Search for the cell housing the specified text and yield its [x, y] center coordinate. 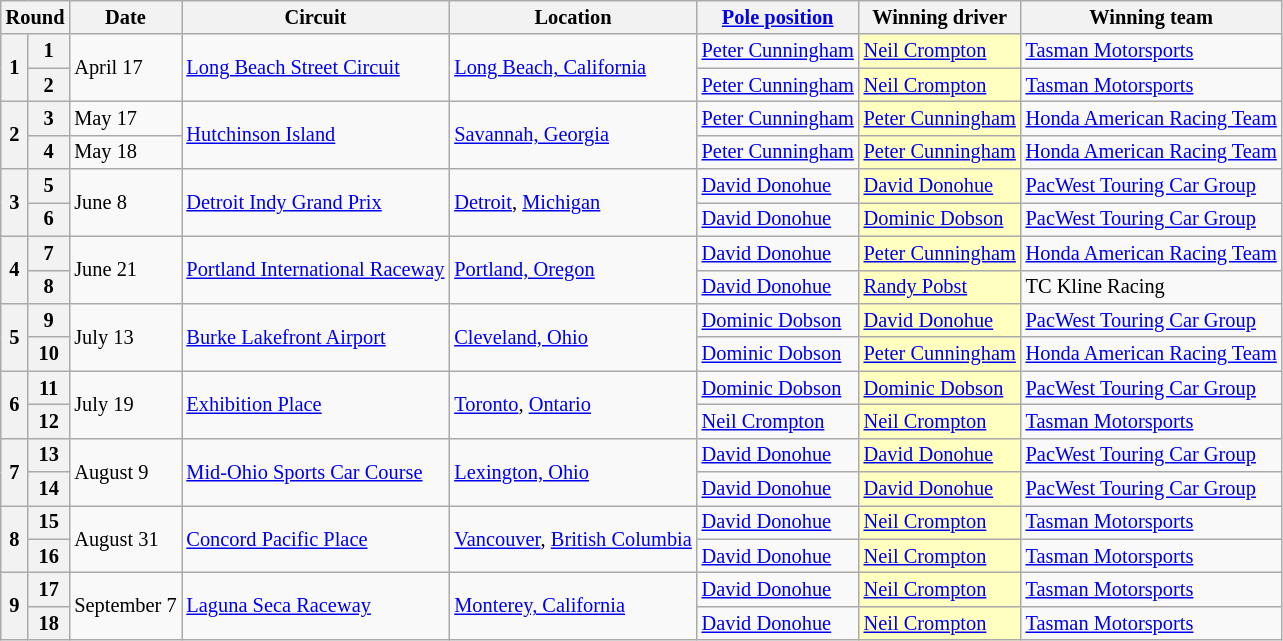
May 17 [125, 118]
15 [48, 522]
Cleveland, Ohio [572, 336]
Hutchinson Island [316, 134]
10 [48, 354]
Vancouver, British Columbia [572, 538]
Portland, Oregon [572, 270]
Circuit [316, 17]
Monterey, California [572, 606]
April 17 [125, 68]
Toronto, Ontario [572, 404]
June 8 [125, 202]
Portland International Raceway [316, 270]
TC Kline Racing [1152, 287]
11 [48, 388]
12 [48, 421]
Long Beach, California [572, 68]
Concord Pacific Place [316, 538]
Lexington, Ohio [572, 472]
Detroit, Michigan [572, 202]
Winning driver [940, 17]
Date [125, 17]
14 [48, 489]
July 13 [125, 336]
Mid-Ohio Sports Car Course [316, 472]
June 21 [125, 270]
13 [48, 455]
16 [48, 556]
September 7 [125, 606]
Exhibition Place [316, 404]
Laguna Seca Raceway [316, 606]
Detroit Indy Grand Prix [316, 202]
17 [48, 589]
Pole position [778, 17]
August 31 [125, 538]
Randy Pobst [940, 287]
Burke Lakefront Airport [316, 336]
Long Beach Street Circuit [316, 68]
Location [572, 17]
Round [36, 17]
August 9 [125, 472]
18 [48, 623]
July 19 [125, 404]
May 18 [125, 152]
Savannah, Georgia [572, 134]
Winning team [1152, 17]
